Identify which cell holds the provided text, then report its (x, y) central coordinate. 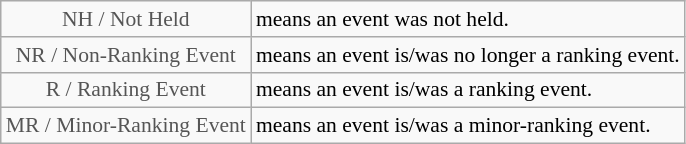
means an event is/was a minor-ranking event. (468, 126)
NH / Not Held (126, 19)
means an event was not held. (468, 19)
NR / Non-Ranking Event (126, 55)
means an event is/was a ranking event. (468, 90)
MR / Minor-Ranking Event (126, 126)
R / Ranking Event (126, 90)
means an event is/was no longer a ranking event. (468, 55)
